For the text-containing cell, return its midpoint in (X, Y) coordinate format. 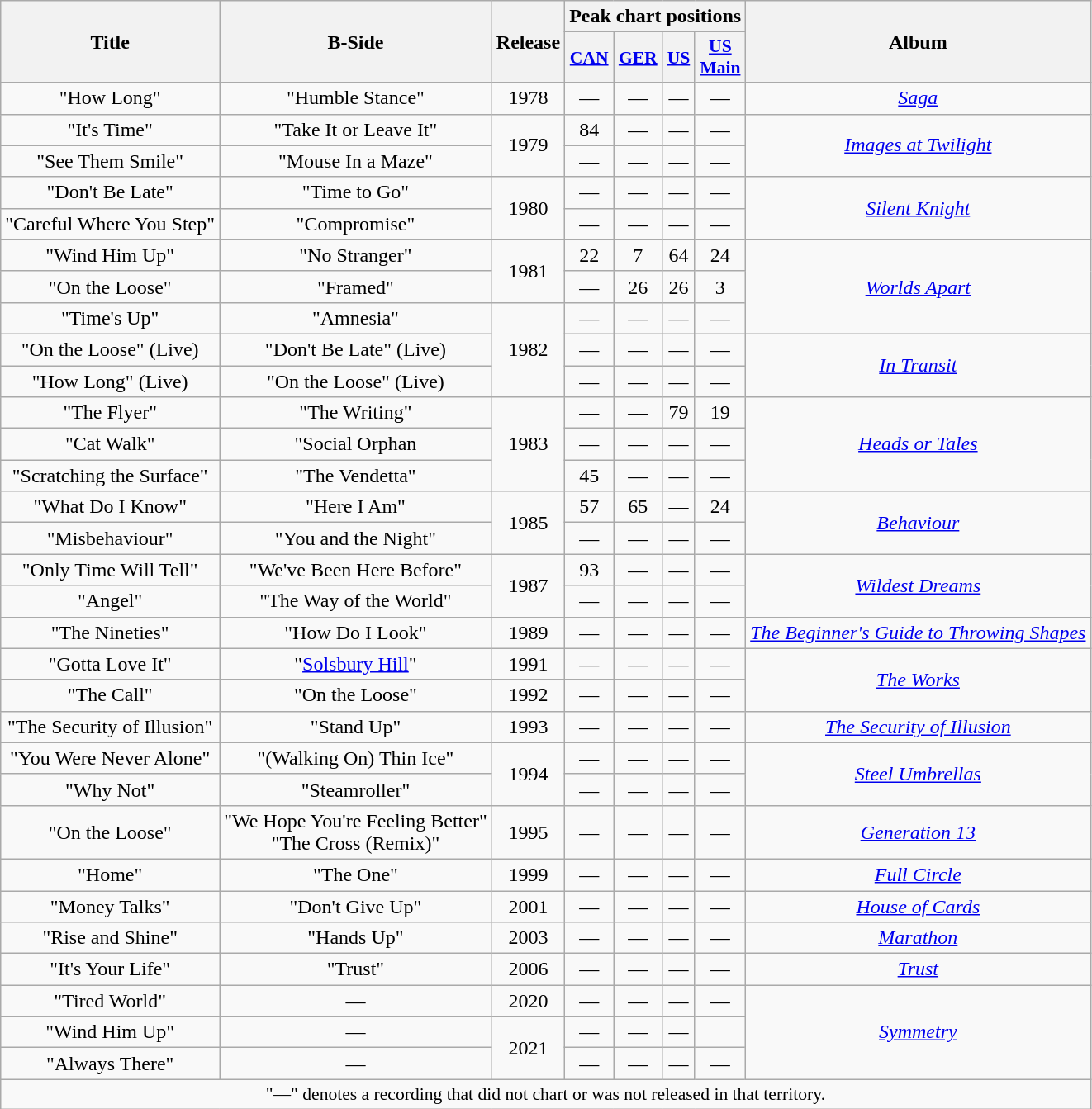
"The Call" (111, 695)
"The Vendetta" (356, 476)
House of Cards (919, 906)
65 (638, 507)
In Transit (919, 365)
"How Do I Look" (356, 633)
"Mouse In a Maze" (356, 161)
"Time's Up" (111, 318)
3 (720, 287)
"Only Time Will Tell" (111, 570)
"The One" (356, 874)
2003 (528, 938)
Title (111, 41)
"Solsbury Hill" (356, 664)
1999 (528, 874)
1983 (528, 444)
"You Were Never Alone" (111, 758)
7 (638, 255)
Behaviour (919, 523)
"Angel" (111, 601)
"Money Talks" (111, 906)
GER (638, 58)
2006 (528, 969)
"(Walking On) Thin Ice" (356, 758)
US (679, 58)
Saga (919, 98)
"The Nineties" (111, 633)
"We've Been Here Before" (356, 570)
"Don't Be Late" (Live) (356, 349)
USMain (720, 58)
"No Stranger" (356, 255)
"Misbehaviour" (111, 538)
"How Long" (111, 98)
"How Long" (Live) (111, 381)
"Don't Give Up" (356, 906)
2001 (528, 906)
B-Side (356, 41)
CAN (590, 58)
"Rise and Shine" (111, 938)
"—" denotes a recording that did not chart or was not released in that territory. (545, 1094)
"Humble Stance" (356, 98)
"Scratching the Surface" (111, 476)
2020 (528, 1001)
"The Security of Illusion" (111, 727)
"Don't Be Late" (111, 192)
Trust (919, 969)
"Home" (111, 874)
1993 (528, 727)
1987 (528, 585)
1982 (528, 349)
"See Them Smile" (111, 161)
57 (590, 507)
Worlds Apart (919, 287)
"Always There" (111, 1064)
"What Do I Know" (111, 507)
"Social Orphan (356, 444)
64 (679, 255)
"Stand Up" (356, 727)
"Hands Up" (356, 938)
Marathon (919, 938)
Release (528, 41)
Album (919, 41)
"Amnesia" (356, 318)
"Time to Go" (356, 192)
"Here I Am" (356, 507)
Images at Twilight (919, 145)
"The Writing" (356, 413)
1991 (528, 664)
1979 (528, 145)
"Why Not" (111, 789)
1985 (528, 523)
"The Flyer" (111, 413)
"Gotta Love It" (111, 664)
Symmetry (919, 1032)
1992 (528, 695)
1980 (528, 208)
"Take It or Leave It" (356, 130)
Heads or Tales (919, 444)
"Framed" (356, 287)
1989 (528, 633)
"You and the Night" (356, 538)
The Works (919, 680)
"Careful Where You Step" (111, 224)
2021 (528, 1048)
"We Hope You're Feeling Better""The Cross (Remix)" (356, 832)
84 (590, 130)
Full Circle (919, 874)
"Trust" (356, 969)
93 (590, 570)
"Cat Walk" (111, 444)
79 (679, 413)
"Steamroller" (356, 789)
The Security of Illusion (919, 727)
"It's Your Life" (111, 969)
22 (590, 255)
"Compromise" (356, 224)
1978 (528, 98)
Steel Umbrellas (919, 774)
The Beginner's Guide to Throwing Shapes (919, 633)
"The Way of the World" (356, 601)
1994 (528, 774)
19 (720, 413)
1995 (528, 832)
45 (590, 476)
Peak chart positions (656, 17)
Silent Knight (919, 208)
Generation 13 (919, 832)
1981 (528, 271)
"Tired World" (111, 1001)
"It's Time" (111, 130)
Wildest Dreams (919, 585)
